From the cell containing the given text, extract its center point as [X, Y] coordinate. 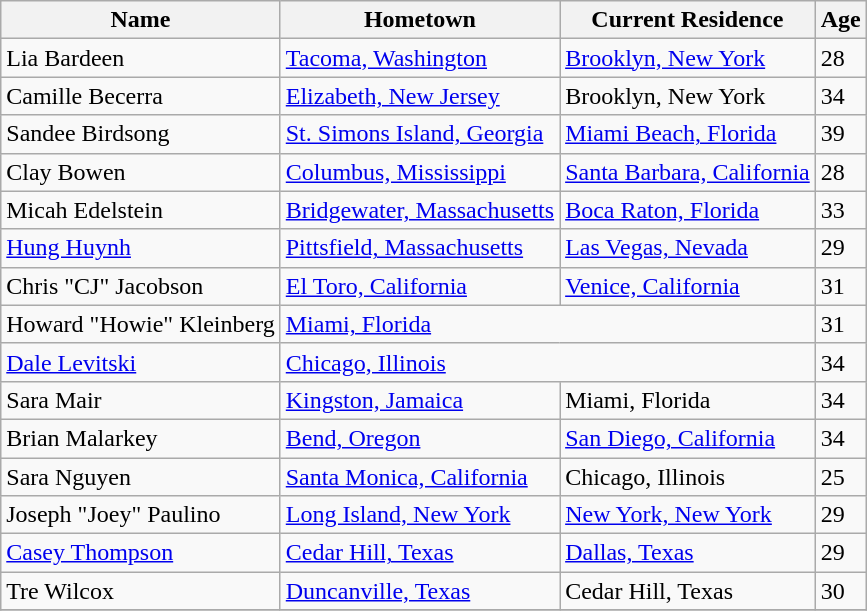
Bend, Oregon [420, 438]
Kingston, Jamaica [420, 400]
30 [840, 591]
39 [840, 134]
Micah Edelstein [140, 210]
Tre Wilcox [140, 591]
Venice, California [688, 286]
Hung Huynh [140, 248]
Joseph "Joey" Paulino [140, 515]
Tacoma, Washington [420, 58]
Name [140, 20]
Boca Raton, Florida [688, 210]
Long Island, New York [420, 515]
Columbus, Mississippi [420, 172]
Dallas, Texas [688, 553]
Age [840, 20]
Brian Malarkey [140, 438]
Howard "Howie" Kleinberg [140, 324]
Chris "CJ" Jacobson [140, 286]
San Diego, California [688, 438]
25 [840, 477]
Camille Becerra [140, 96]
Current Residence [688, 20]
St. Simons Island, Georgia [420, 134]
Sandee Birdsong [140, 134]
Miami Beach, Florida [688, 134]
Sara Mair [140, 400]
New York, New York [688, 515]
Dale Levitski [140, 362]
Duncanville, Texas [420, 591]
Pittsfield, Massachusetts [420, 248]
Santa Barbara, California [688, 172]
Sara Nguyen [140, 477]
Bridgewater, Massachusetts [420, 210]
33 [840, 210]
Las Vegas, Nevada [688, 248]
El Toro, California [420, 286]
Santa Monica, California [420, 477]
Casey Thompson [140, 553]
Clay Bowen [140, 172]
Elizabeth, New Jersey [420, 96]
Hometown [420, 20]
Lia Bardeen [140, 58]
